Extract the (X, Y) coordinate from the center of the cell holding the provided text.  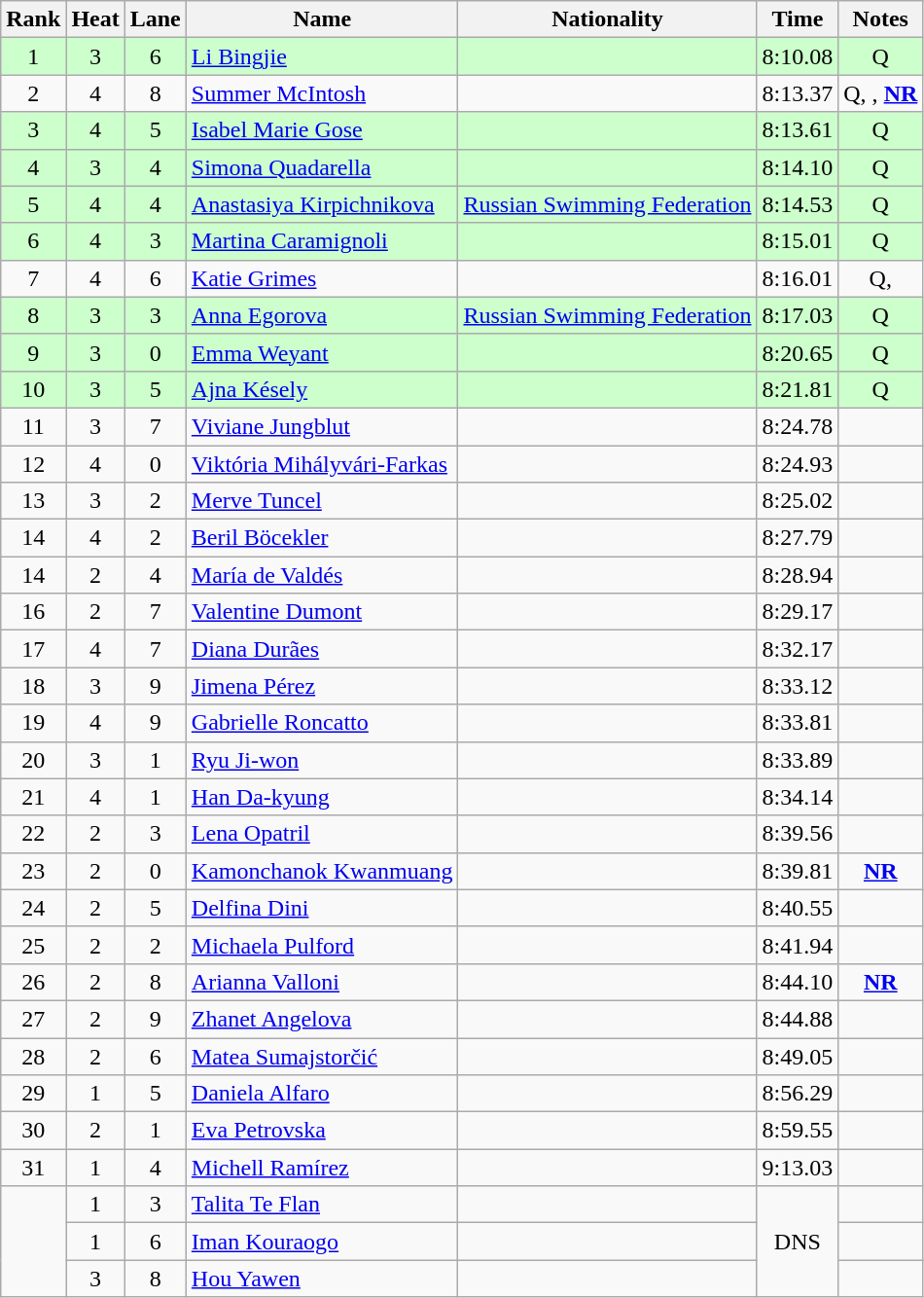
22 (33, 834)
8:20.65 (798, 352)
29 (33, 1094)
8:13.61 (798, 130)
Michaela Pulford (322, 945)
Hou Yawen (322, 1279)
Simona Quadarella (322, 167)
Time (798, 19)
8:33.81 (798, 723)
19 (33, 723)
Michell Ramírez (322, 1168)
27 (33, 1019)
Daniela Alfaro (322, 1094)
Anastasiya Kirpichnikova (322, 204)
Gabrielle Roncatto (322, 723)
17 (33, 649)
8:56.29 (798, 1094)
Lane (156, 19)
Matea Sumajstorčić (322, 1056)
Ryu Ji-won (322, 760)
8:41.94 (798, 945)
Jimena Pérez (322, 686)
8:14.53 (798, 204)
Martina Caramignoli (322, 241)
24 (33, 908)
8:32.17 (798, 649)
11 (33, 426)
20 (33, 760)
21 (33, 797)
Zhanet Angelova (322, 1019)
8:34.14 (798, 797)
Q, , NR (881, 93)
8:59.55 (798, 1131)
16 (33, 612)
Nationality (607, 19)
8:28.94 (798, 575)
Iman Kouraogo (322, 1242)
8:29.17 (798, 612)
Arianna Valloni (322, 982)
8:17.03 (798, 315)
8:15.01 (798, 241)
8:39.56 (798, 834)
Valentine Dumont (322, 612)
Lena Opatril (322, 834)
Li Bingjie (322, 56)
8:39.81 (798, 871)
8:25.02 (798, 501)
31 (33, 1168)
8:14.10 (798, 167)
8:13.37 (798, 93)
30 (33, 1131)
Emma Weyant (322, 352)
8:16.01 (798, 278)
Talita Te Flan (322, 1205)
Isabel Marie Gose (322, 130)
8:33.12 (798, 686)
Katie Grimes (322, 278)
13 (33, 501)
25 (33, 945)
8:33.89 (798, 760)
28 (33, 1056)
9:13.03 (798, 1168)
Heat (95, 19)
8:27.79 (798, 538)
26 (33, 982)
Anna Egorova (322, 315)
Viviane Jungblut (322, 426)
8:44.88 (798, 1019)
Viktória Mihályvári-Farkas (322, 464)
Han Da-kyung (322, 797)
8:24.78 (798, 426)
Name (322, 19)
Rank (33, 19)
Q, (881, 278)
Eva Petrovska (322, 1131)
8:49.05 (798, 1056)
Delfina Dini (322, 908)
8:44.10 (798, 982)
8:40.55 (798, 908)
Diana Durães (322, 649)
Merve Tuncel (322, 501)
Notes (881, 19)
DNS (798, 1242)
8:21.81 (798, 389)
Summer McIntosh (322, 93)
Beril Böcekler (322, 538)
8:24.93 (798, 464)
Ajna Késely (322, 389)
12 (33, 464)
María de Valdés (322, 575)
8:10.08 (798, 56)
23 (33, 871)
10 (33, 389)
18 (33, 686)
Kamonchanok Kwanmuang (322, 871)
